Determine the [X, Y] coordinate at the center of the cell enclosing the given text.  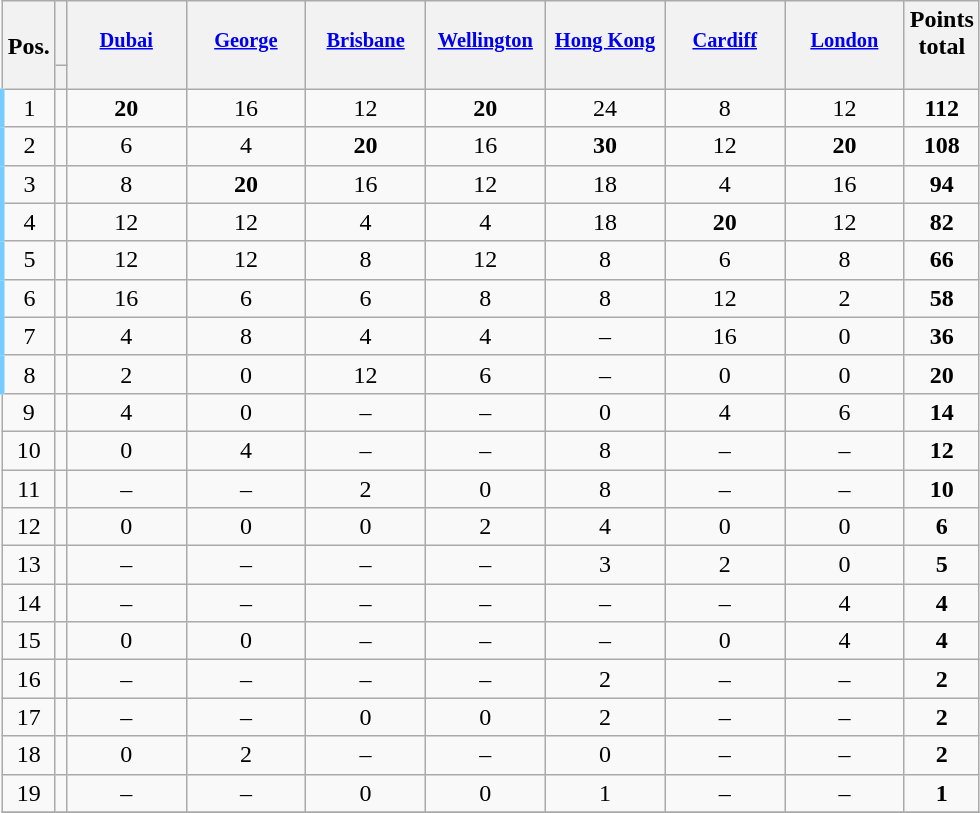
30 [605, 146]
112 [942, 108]
Hong Kong [605, 34]
94 [942, 184]
36 [942, 336]
24 [605, 108]
London [845, 34]
66 [942, 260]
Pos. [28, 34]
Wellington [485, 34]
15 [28, 641]
17 [28, 717]
7 [28, 336]
11 [28, 489]
108 [942, 146]
82 [942, 222]
Cardiff [725, 34]
13 [28, 565]
Pointstotal [942, 34]
George [246, 34]
9 [28, 412]
58 [942, 298]
Dubai [126, 34]
Brisbane [366, 34]
19 [28, 793]
